Output the (x, y) coordinate of the center of the cell containing the given text.  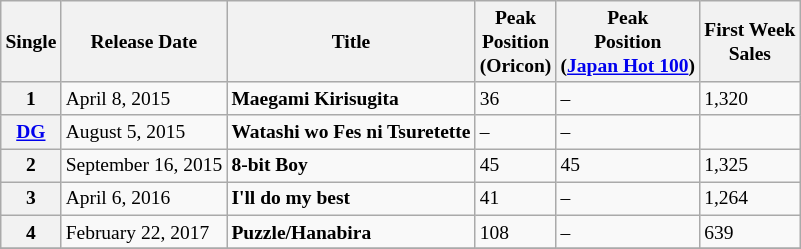
1,325 (750, 166)
1,320 (750, 98)
April 8, 2015 (144, 98)
PeakPosition(Japan Hot 100) (628, 42)
Single (31, 42)
Watashi wo Fes ni Tsuretette (351, 132)
First WeekSales (750, 42)
September 16, 2015 (144, 166)
Puzzle/Hanabira (351, 232)
41 (516, 198)
1,264 (750, 198)
108 (516, 232)
4 (31, 232)
I'll do my best (351, 198)
3 (31, 198)
DG (31, 132)
2 (31, 166)
36 (516, 98)
8-bit Boy (351, 166)
1 (31, 98)
639 (750, 232)
Title (351, 42)
February 22, 2017 (144, 232)
Maegami Kirisugita (351, 98)
Release Date (144, 42)
August 5, 2015 (144, 132)
April 6, 2016 (144, 198)
PeakPosition(Oricon) (516, 42)
